Locate the cell with the specified text and output its (x, y) center coordinate. 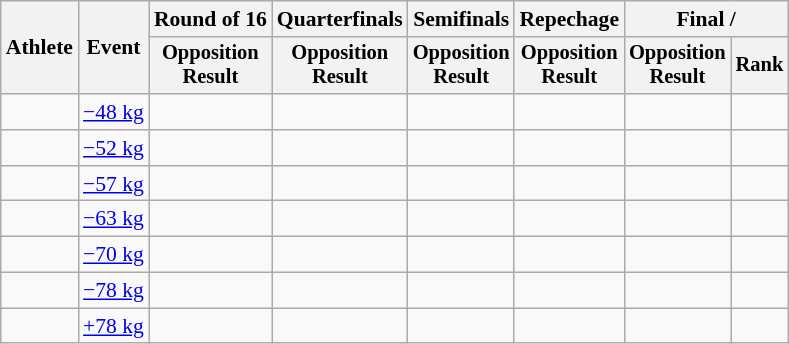
−57 kg (114, 184)
Round of 16 (210, 19)
Final / (706, 19)
Semifinals (462, 19)
Event (114, 48)
Quarterfinals (340, 19)
−78 kg (114, 291)
Repechage (569, 19)
−52 kg (114, 148)
+78 kg (114, 326)
Athlete (40, 48)
−63 kg (114, 219)
−70 kg (114, 255)
−48 kg (114, 112)
Rank (760, 66)
